Locate the cell with the specified text and output its [X, Y] center coordinate. 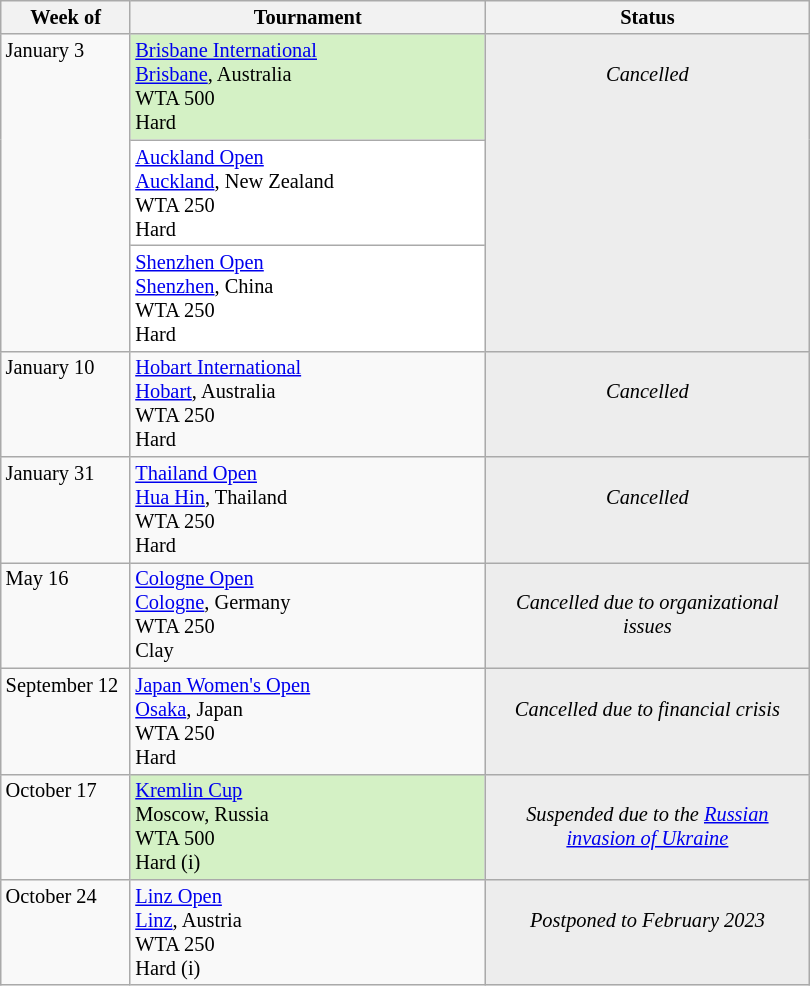
Hobart International Hobart, AustraliaWTA 250Hard [308, 404]
January 31 [66, 510]
January 10 [66, 404]
Thailand Open Hua Hin, ThailandWTA 250Hard [308, 510]
Cologne Open Cologne, GermanyWTA 250Clay [308, 615]
Week of [66, 17]
Cancelled due to financial crisis [648, 721]
Postponed to February 2023 [648, 932]
January 3 [66, 192]
Linz Open Linz, AustriaWTA 250Hard (i) [308, 932]
October 17 [66, 827]
Suspended due to the Russian invasion of Ukraine [648, 827]
Cancelled due to organizational issues [648, 615]
Status [648, 17]
Auckland Open Auckland, New ZealandWTA 250Hard [308, 193]
September 12 [66, 721]
May 16 [66, 615]
Brisbane International Brisbane, AustraliaWTA 500Hard [308, 87]
Shenzhen Open Shenzhen, ChinaWTA 250Hard [308, 298]
Kremlin CupMoscow, RussiaWTA 500Hard (i) [308, 827]
October 24 [66, 932]
Japan Women's Open Osaka, JapanWTA 250Hard [308, 721]
Tournament [308, 17]
